Provide the (x, y) coordinate of the cell's center where the given text is located.  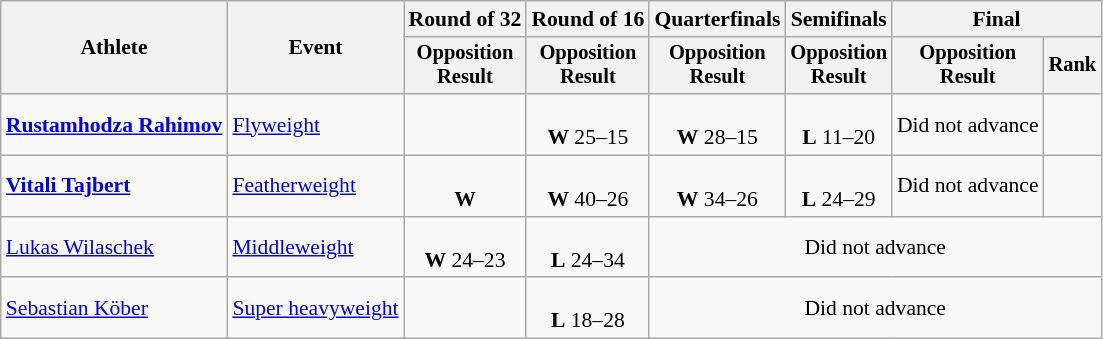
W 24–23 (466, 248)
L 24–29 (838, 186)
W 40–26 (588, 186)
Super heavyweight (315, 308)
L 24–34 (588, 248)
W 25–15 (588, 124)
Athlete (114, 48)
L 18–28 (588, 308)
W 28–15 (717, 124)
W (466, 186)
Rank (1073, 66)
Middleweight (315, 248)
Vitali Tajbert (114, 186)
L 11–20 (838, 124)
Round of 32 (466, 19)
Lukas Wilaschek (114, 248)
Event (315, 48)
Sebastian Köber (114, 308)
Flyweight (315, 124)
Final (996, 19)
Rustamhodza Rahimov (114, 124)
W 34–26 (717, 186)
Round of 16 (588, 19)
Featherweight (315, 186)
Quarterfinals (717, 19)
Semifinals (838, 19)
